For the text-containing cell, return its midpoint in (x, y) coordinate format. 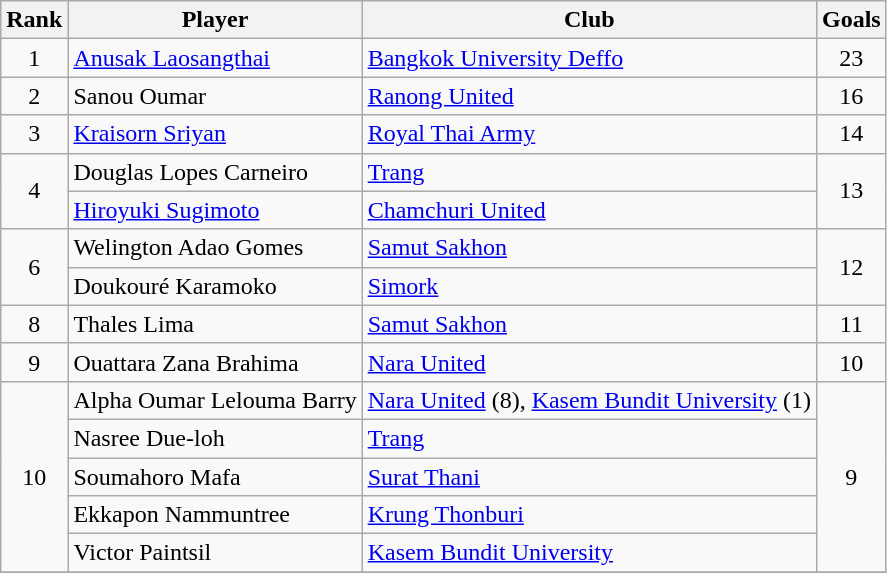
Surat Thani (589, 477)
4 (34, 191)
Krung Thonburi (589, 515)
Alpha Oumar Lelouma Barry (215, 400)
Thales Lima (215, 324)
Sanou Oumar (215, 96)
23 (851, 58)
Soumahoro Mafa (215, 477)
Victor Paintsil (215, 553)
Kraisorn Sriyan (215, 134)
Ouattara Zana Brahima (215, 362)
13 (851, 191)
Simork (589, 286)
6 (34, 267)
Player (215, 20)
11 (851, 324)
Royal Thai Army (589, 134)
16 (851, 96)
Goals (851, 20)
Hiroyuki Sugimoto (215, 210)
Ekkapon Nammuntree (215, 515)
2 (34, 96)
Club (589, 20)
Rank (34, 20)
8 (34, 324)
Anusak Laosangthai (215, 58)
Ranong United (589, 96)
12 (851, 267)
Doukouré Karamoko (215, 286)
Chamchuri United (589, 210)
3 (34, 134)
Kasem Bundit University (589, 553)
Nara United (589, 362)
Nara United (8), Kasem Bundit University (1) (589, 400)
Douglas Lopes Carneiro (215, 172)
Welington Adao Gomes (215, 248)
1 (34, 58)
14 (851, 134)
Nasree Due-loh (215, 438)
Bangkok University Deffo (589, 58)
